From the cell containing the given text, extract its center point as (x, y) coordinate. 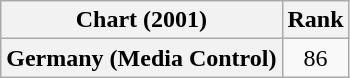
Rank (316, 20)
Chart (2001) (142, 20)
Germany (Media Control) (142, 58)
86 (316, 58)
